From the cell containing the given text, extract its center point as (x, y) coordinate. 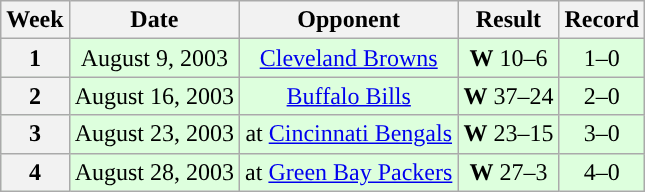
Record (602, 20)
1–0 (602, 58)
4–0 (602, 172)
4 (35, 172)
W 27–3 (508, 172)
Result (508, 20)
Buffalo Bills (349, 96)
3 (35, 134)
August 28, 2003 (154, 172)
1 (35, 58)
at Green Bay Packers (349, 172)
August 16, 2003 (154, 96)
August 9, 2003 (154, 58)
2–0 (602, 96)
W 23–15 (508, 134)
Cleveland Browns (349, 58)
August 23, 2003 (154, 134)
W 10–6 (508, 58)
W 37–24 (508, 96)
Week (35, 20)
2 (35, 96)
Date (154, 20)
3–0 (602, 134)
Opponent (349, 20)
at Cincinnati Bengals (349, 134)
